Identify which cell holds the provided text, then report its (x, y) central coordinate. 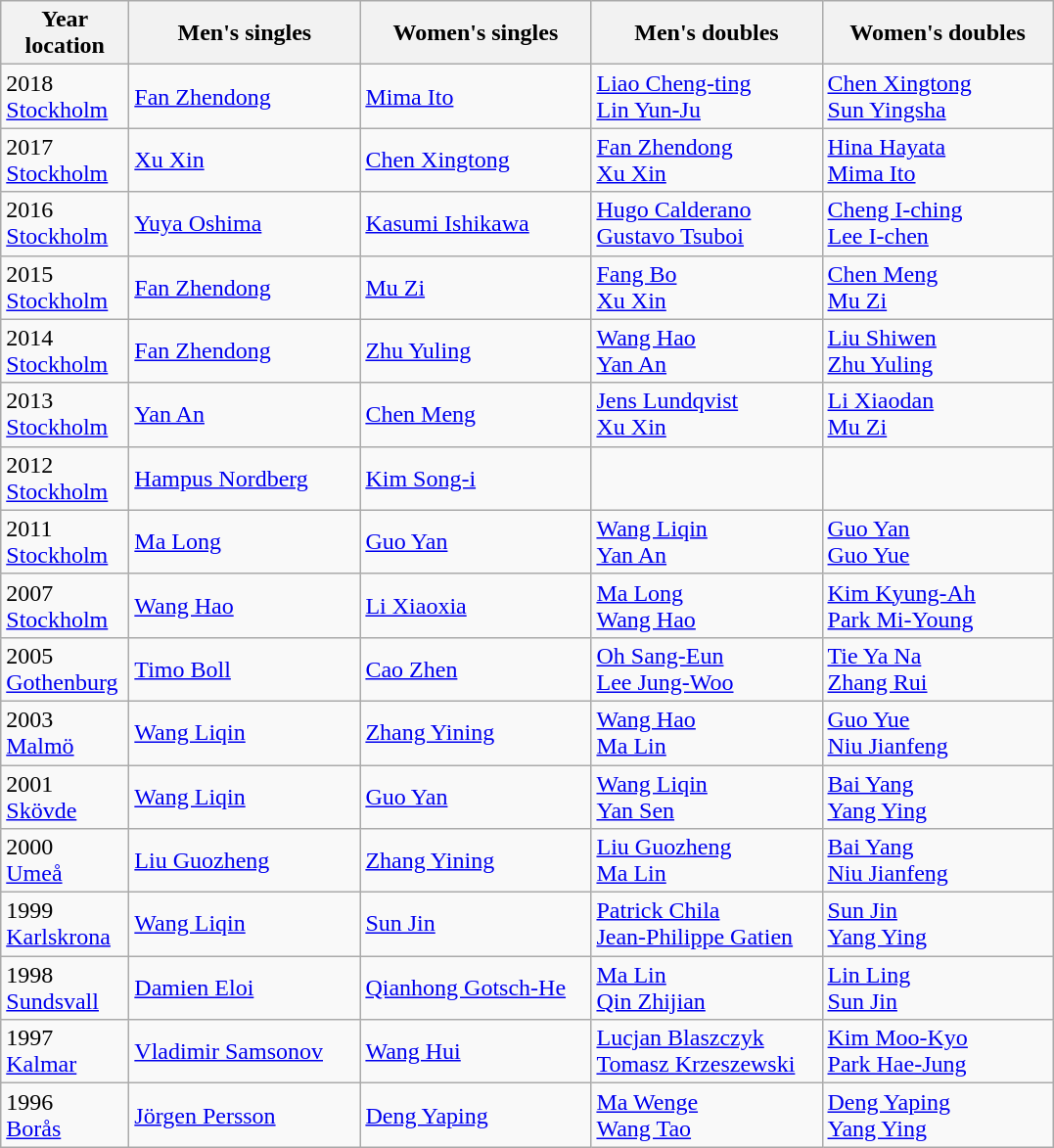
2014 Stockholm (65, 350)
Wang Hao (245, 605)
Patrick Chila Jean-Philippe Gatien (707, 924)
Yan An (245, 415)
Lucjan Blaszczyk Tomasz Krzeszewski (707, 1051)
Ma Long (245, 542)
Vladimir Samsonov (245, 1051)
Guo Yue Niu Jianfeng (938, 732)
Chen Meng (476, 415)
2005 Gothenburg (65, 669)
1998 Sundsvall (65, 988)
Cao Zhen (476, 669)
Liao Cheng-ting Lin Yun-Ju (707, 96)
2000 Umeå (65, 861)
2003 Malmö (65, 732)
Hugo Calderano Gustavo Tsuboi (707, 223)
Women's singles (476, 33)
Tie Ya Na Zhang Rui (938, 669)
Zhu Yuling (476, 350)
Timo Boll (245, 669)
1997 Kalmar (65, 1051)
Bai Yang Yang Ying (938, 797)
Men's doubles (707, 33)
Liu Guozheng Ma Lin (707, 861)
Ma Long Wang Hao (707, 605)
Li Xiaodan Mu Zi (938, 415)
Mima Ito (476, 96)
Deng Yaping (476, 1116)
Kim Kyung-Ah Park Mi-Young (938, 605)
Cheng I-ching Lee I-chen (938, 223)
Fan Zhendong Xu Xin (707, 161)
Chen Xingtong (476, 161)
2001 Skövde (65, 797)
2015 Stockholm (65, 288)
Year location (65, 33)
Wang Liqin Yan Sen (707, 797)
Wang Hao Ma Lin (707, 732)
Li Xiaoxia (476, 605)
Kasumi Ishikawa (476, 223)
Mu Zi (476, 288)
Hampus Nordberg (245, 478)
Liu Shiwen Zhu Yuling (938, 350)
Ma Wenge Wang Tao (707, 1116)
Sun Jin (476, 924)
Fang Bo Xu Xin (707, 288)
Jörgen Persson (245, 1116)
Xu Xin (245, 161)
Guo Yan Guo Yue (938, 542)
Kim Song-i (476, 478)
Oh Sang-Eun Lee Jung-Woo (707, 669)
1996 Borås (65, 1116)
2017 Stockholm (65, 161)
Women's doubles (938, 33)
2007 Stockholm (65, 605)
2016 Stockholm (65, 223)
2013 Stockholm (65, 415)
Damien Eloi (245, 988)
Chen Xingtong Sun Yingsha (938, 96)
Sun Jin Yang Ying (938, 924)
Wang Hui (476, 1051)
Yuya Oshima (245, 223)
2018 Stockholm (65, 96)
Men's singles (245, 33)
Wang Liqin Yan An (707, 542)
Ma Lin Qin Zhijian (707, 988)
Qianhong Gotsch-He (476, 988)
Liu Guozheng (245, 861)
Hina Hayata Mima Ito (938, 161)
Jens Lundqvist Xu Xin (707, 415)
Chen Meng Mu Zi (938, 288)
Lin Ling Sun Jin (938, 988)
Deng Yaping Yang Ying (938, 1116)
1999 Karlskrona (65, 924)
2011 Stockholm (65, 542)
Wang Hao Yan An (707, 350)
Kim Moo-Kyo Park Hae-Jung (938, 1051)
2012 Stockholm (65, 478)
Bai Yang Niu Jianfeng (938, 861)
